Search for the cell housing the specified text and yield its (X, Y) center coordinate. 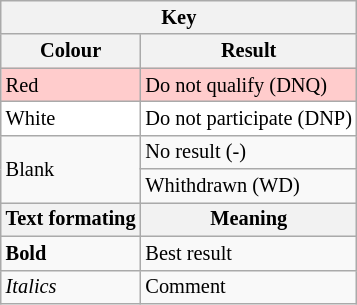
Text formating (71, 219)
Blank (71, 168)
Result (248, 51)
Italics (71, 287)
Do not qualify (DNQ) (248, 85)
Meaning (248, 219)
No result (-) (248, 152)
Comment (248, 287)
Do not participate (DNP) (248, 118)
Key (179, 17)
Red (71, 85)
Colour (71, 51)
Bold (71, 253)
Best result (248, 253)
White (71, 118)
Whithdrawn (WD) (248, 186)
